Pinpoint the cell where the given text exists, returning its (X, Y) midpoint coordinate. 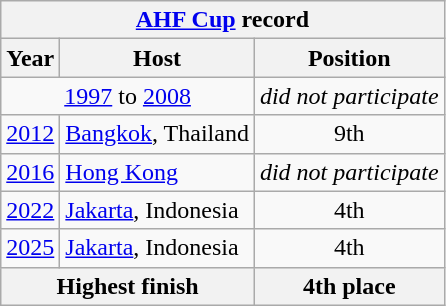
2016 (30, 172)
1997 to 2008 (128, 96)
2012 (30, 134)
2025 (30, 248)
Year (30, 58)
Highest finish (128, 286)
2022 (30, 210)
4th place (349, 286)
Bangkok, Thailand (158, 134)
Hong Kong (158, 172)
Host (158, 58)
Position (349, 58)
9th (349, 134)
AHF Cup record (222, 20)
